Output the [x, y] coordinate of the center of the cell containing the given text.  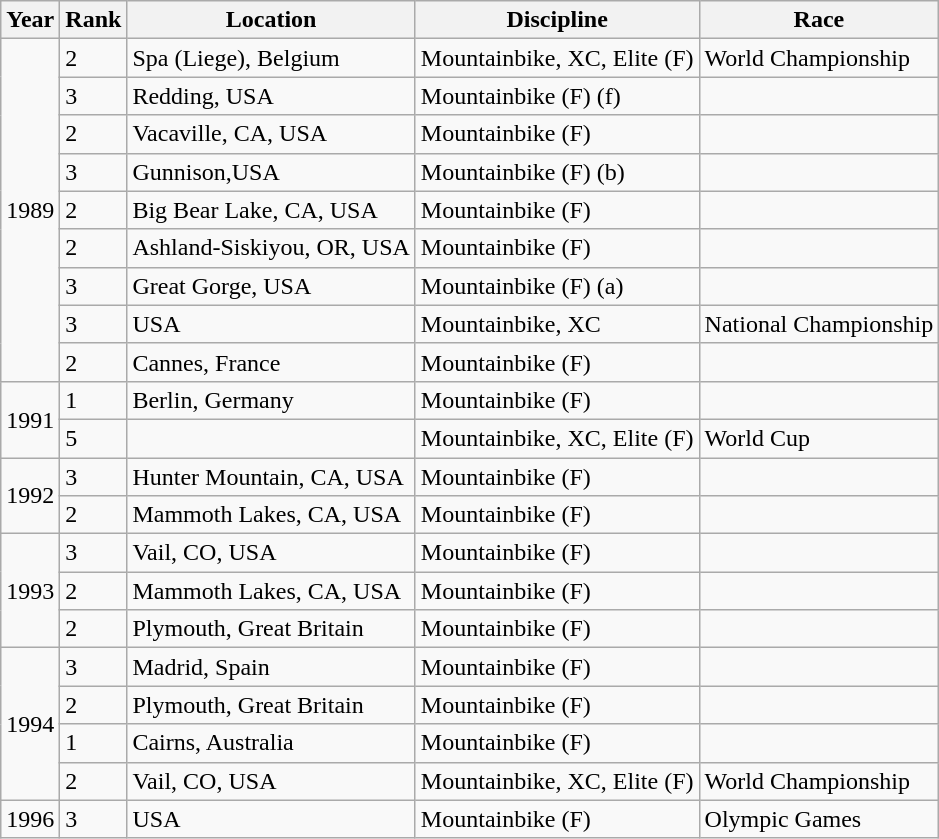
Big Bear Lake, CA, USA [271, 210]
World Cup [819, 438]
1994 [30, 724]
Ashland-Siskiyou, OR, USA [271, 248]
Great Gorge, USA [271, 286]
Olympic Games [819, 819]
Mountainbike (F) (f) [557, 96]
Location [271, 20]
Race [819, 20]
Year [30, 20]
Madrid, Spain [271, 667]
Mountainbike, XC [557, 324]
Discipline [557, 20]
Rank [94, 20]
National Championship [819, 324]
Mountainbike (F) (a) [557, 286]
Mountainbike (F) (b) [557, 172]
Redding, USA [271, 96]
Hunter Mountain, CA, USA [271, 477]
1996 [30, 819]
5 [94, 438]
1989 [30, 210]
Spa (Liege), Belgium [271, 58]
1992 [30, 496]
Gunnison,USA [271, 172]
Vacaville, CA, USA [271, 134]
1991 [30, 419]
Cairns, Australia [271, 743]
Cannes, France [271, 362]
Berlin, Germany [271, 400]
1993 [30, 591]
